Extract the (X, Y) coordinate from the center of the cell holding the provided text.  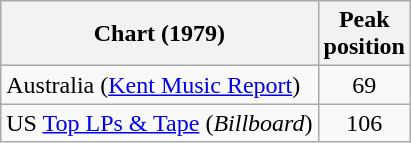
106 (364, 123)
Peakposition (364, 34)
US Top LPs & Tape (Billboard) (160, 123)
Chart (1979) (160, 34)
Australia (Kent Music Report) (160, 85)
69 (364, 85)
